Capture the cell that displays the provided text and extract its (x, y) central coordinate. 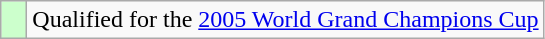
Qualified for the 2005 World Grand Champions Cup (286, 20)
